Extract the [X, Y] coordinate from the center of the cell holding the provided text.  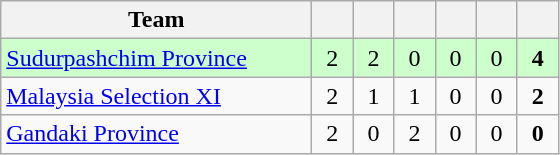
4 [538, 58]
Gandaki Province [156, 134]
Team [156, 20]
Malaysia Selection XI [156, 96]
Sudurpashchim Province [156, 58]
